From the cell containing the given text, extract its center point as (x, y) coordinate. 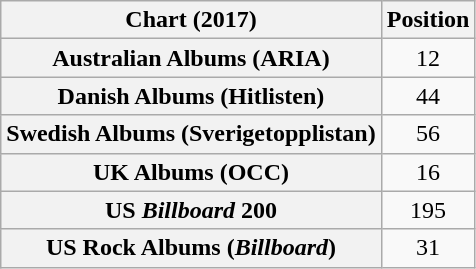
Position (428, 20)
56 (428, 134)
Australian Albums (ARIA) (191, 58)
US Billboard 200 (191, 210)
Swedish Albums (Sverigetopplistan) (191, 134)
Chart (2017) (191, 20)
31 (428, 248)
16 (428, 172)
12 (428, 58)
44 (428, 96)
US Rock Albums (Billboard) (191, 248)
UK Albums (OCC) (191, 172)
195 (428, 210)
Danish Albums (Hitlisten) (191, 96)
